For the text-containing cell, return its midpoint in [X, Y] coordinate format. 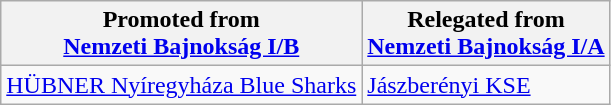
HÜBNER Nyíregyháza Blue Sharks [182, 85]
Relegated fromNemzeti Bajnokság I/A [486, 34]
Promoted fromNemzeti Bajnokság I/B [182, 34]
Jászberényi KSE [486, 85]
